Return the [X, Y] coordinate for the center point of the cell that contains the specified text.  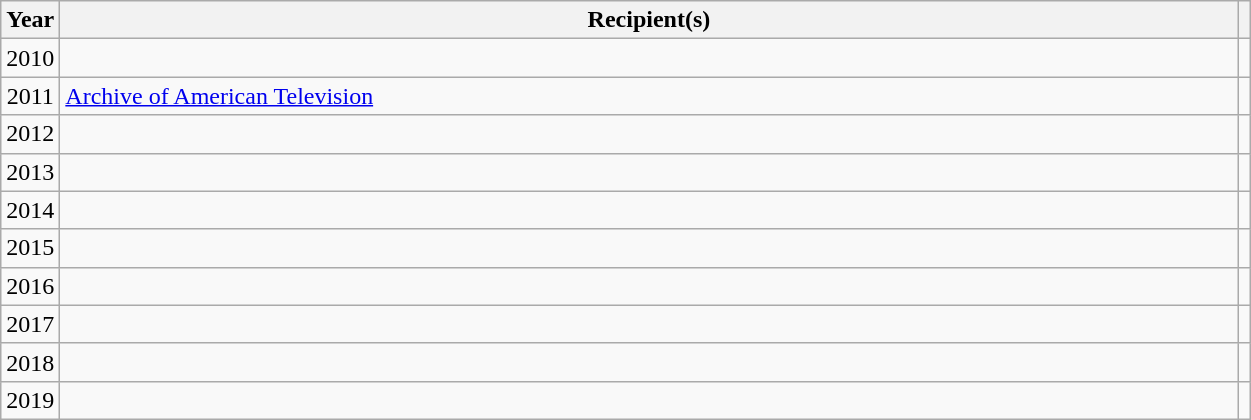
2013 [30, 172]
2015 [30, 248]
2014 [30, 210]
Recipient(s) [649, 20]
2019 [30, 400]
2012 [30, 134]
2017 [30, 324]
Year [30, 20]
2010 [30, 58]
Archive of American Television [649, 96]
2018 [30, 362]
2016 [30, 286]
2011 [30, 96]
